Return the (X, Y) coordinate for the center point of the cell that contains the specified text.  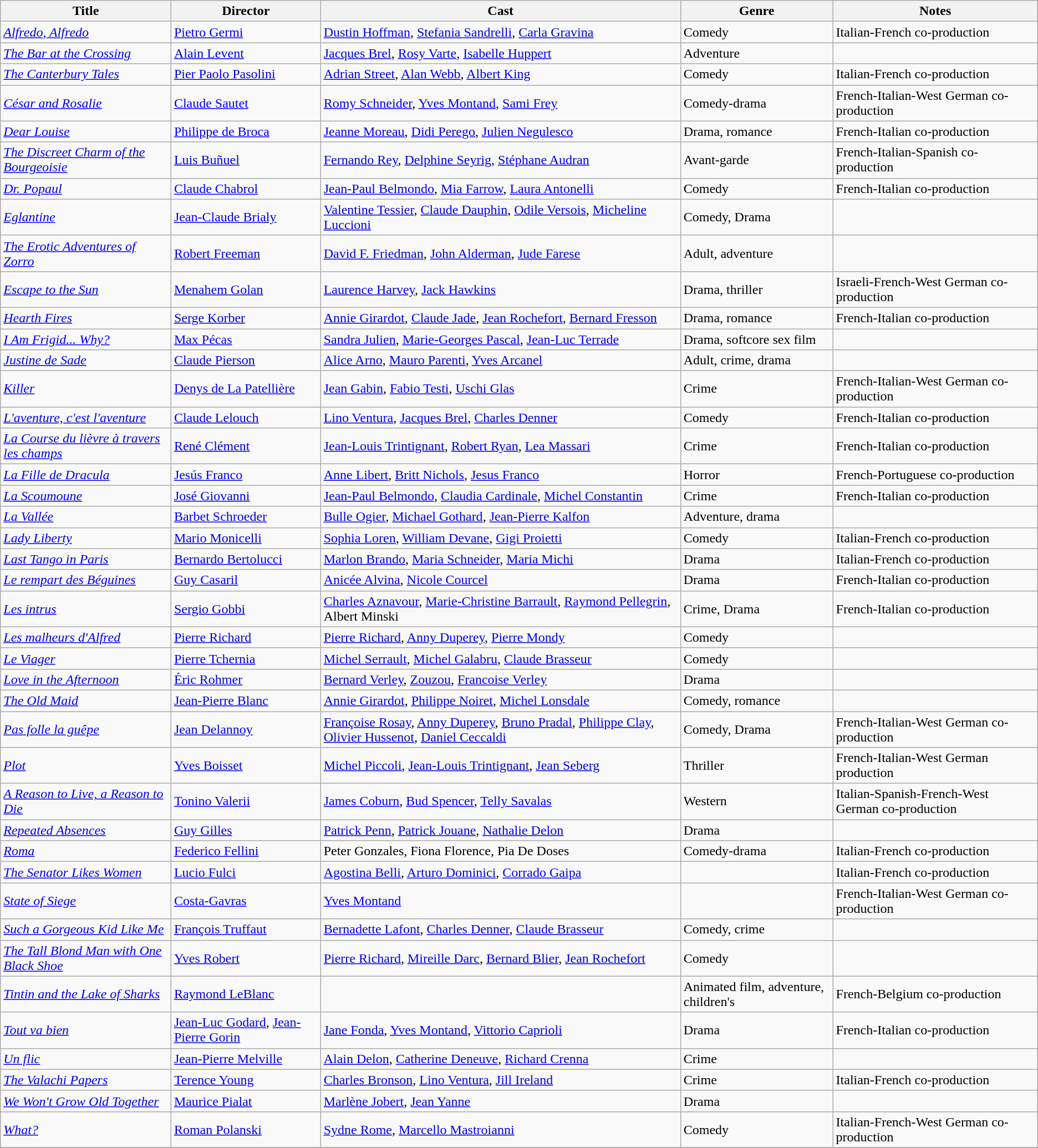
Jane Fonda, Yves Montand, Vittorio Caprioli (500, 1030)
Un flic (86, 1059)
James Coburn, Bud Spencer, Telly Savalas (500, 802)
Adventure (756, 53)
Pietro Germi (246, 32)
French-Italian-Spanish co-production (935, 160)
Jean-Paul Belmondo, Claudia Cardinale, Michel Constantin (500, 496)
Sophia Loren, William Devane, Gigi Proietti (500, 538)
Killer (86, 389)
Genre (756, 11)
Serge Korber (246, 318)
David F. Friedman, John Alderman, Jude Farese (500, 253)
The Senator Likes Women (86, 872)
Agostina Belli, Arturo Dominici, Corrado Gaipa (500, 872)
Terence Young (246, 1080)
Jean-Paul Belmondo, Mia Farrow, Laura Antonelli (500, 189)
Claude Pierson (246, 360)
Jean-Pierre Melville (246, 1059)
Jeanne Moreau, Didi Perego, Julien Negulesco (500, 131)
Sydne Rome, Marcello Mastroianni (500, 1129)
Israeli-French-West German co-production (935, 289)
Federico Fellini (246, 851)
Justine de Sade (86, 360)
Adult, adventure (756, 253)
César and Rosalie (86, 103)
La Course du lièvre à travers les champs (86, 446)
Such a Gorgeous Kid Like Me (86, 929)
The Tall Blond Man with One Black Shoe (86, 958)
Peter Gonzales, Fiona Florence, Pia De Doses (500, 851)
Last Tango in Paris (86, 559)
Jean-Claude Brialy (246, 217)
French-Portuguese co-production (935, 475)
A Reason to Live, a Reason to Die (86, 802)
Pas folle la guêpe (86, 729)
Annie Girardot, Philippe Noiret, Michel Lonsdale (500, 700)
Guy Gilles (246, 830)
Drama, softcore sex film (756, 339)
Valentine Tessier, Claude Dauphin, Odile Versois, Micheline Luccioni (500, 217)
Patrick Penn, Patrick Jouane, Nathalie Delon (500, 830)
Tintin and the Lake of Sharks (86, 994)
Yves Montand (500, 901)
Sandra Julien, Marie-Georges Pascal, Jean-Luc Terrade (500, 339)
Horror (756, 475)
Alain Levent (246, 53)
Les malheurs d'Alfred (86, 637)
Bernard Verley, Zouzou, Francoise Verley (500, 679)
Notes (935, 11)
Yves Boisset (246, 765)
Raymond LeBlanc (246, 994)
Pierre Richard (246, 637)
Lucio Fulci (246, 872)
Jesús Franco (246, 475)
Max Pécas (246, 339)
Éric Rohmer (246, 679)
Hearth Fires (86, 318)
Pierre Tchernia (246, 658)
The Old Maid (86, 700)
Pier Paolo Pasolini (246, 74)
Jean Gabin, Fabio Testi, Uschi Glas (500, 389)
Italian-Spanish-French-West German co-production (935, 802)
Jean-Louis Trintignant, Robert Ryan, Lea Massari (500, 446)
La Vallée (86, 517)
I Am Frigid... Why? (86, 339)
Jean Delannoy (246, 729)
French-Belgium co-production (935, 994)
Charles Aznavour, Marie-Christine Barrault, Raymond Pellegrin, Albert Minski (500, 609)
Pierre Richard, Mireille Darc, Bernard Blier, Jean Rochefort (500, 958)
What? (86, 1129)
The Valachi Papers (86, 1080)
René Clément (246, 446)
Tout va bien (86, 1030)
Roman Polanski (246, 1129)
State of Siege (86, 901)
We Won't Grow Old Together (86, 1101)
Le Viager (86, 658)
Cast (500, 11)
Adrian Street, Alan Webb, Albert King (500, 74)
Anicée Alvina, Nicole Courcel (500, 580)
La Scoumoune (86, 496)
Yves Robert (246, 958)
Drama, thriller (756, 289)
The Discreet Charm of the Bourgeoisie (86, 160)
Lady Liberty (86, 538)
Dear Louise (86, 131)
Jean-Pierre Blanc (246, 700)
Bernardo Bertolucci (246, 559)
Roma (86, 851)
François Truffaut (246, 929)
Le rempart des Béguines (86, 580)
Françoise Rosay, Anny Duperey, Bruno Pradal, Philippe Clay, Olivier Hussenot, Daniel Ceccaldi (500, 729)
Thriller (756, 765)
Luis Buñuel (246, 160)
Mario Monicelli (246, 538)
Michel Serrault, Michel Galabru, Claude Brasseur (500, 658)
Western (756, 802)
Plot (86, 765)
The Canterbury Tales (86, 74)
Adult, crime, drama (756, 360)
Philippe de Broca (246, 131)
Title (86, 11)
Escape to the Sun (86, 289)
Comedy, crime (756, 929)
Comedy, romance (756, 700)
Lino Ventura, Jacques Brel, Charles Denner (500, 418)
Marlène Jobert, Jean Yanne (500, 1101)
Fernando Rey, Delphine Seyrig, Stéphane Audran (500, 160)
Annie Girardot, Claude Jade, Jean Rochefort, Bernard Fresson (500, 318)
Guy Casaril (246, 580)
Costa-Gavras (246, 901)
Eglantine (86, 217)
Tonino Valerii (246, 802)
La Fille de Dracula (86, 475)
Menahem Golan (246, 289)
Sergio Gobbi (246, 609)
Robert Freeman (246, 253)
Adventure, drama (756, 517)
The Erotic Adventures of Zorro (86, 253)
Italian-French-West German co-production (935, 1129)
Les intrus (86, 609)
Marlon Brando, Maria Schneider, Maria Michi (500, 559)
Animated film, adventure, children's (756, 994)
Alice Arno, Mauro Parenti, Yves Arcanel (500, 360)
The Bar at the Crossing (86, 53)
Alfredo, Alfredo (86, 32)
Laurence Harvey, Jack Hawkins (500, 289)
José Giovanni (246, 496)
Romy Schneider, Yves Montand, Sami Frey (500, 103)
Denys de La Patellière (246, 389)
Barbet Schroeder (246, 517)
Director (246, 11)
Alain Delon, Catherine Deneuve, Richard Crenna (500, 1059)
Michel Piccoli, Jean-Louis Trintignant, Jean Seberg (500, 765)
Love in the Afternoon (86, 679)
Avant-garde (756, 160)
Repeated Absences (86, 830)
L'aventure, c'est l'aventure (86, 418)
Charles Bronson, Lino Ventura, Jill Ireland (500, 1080)
Dustin Hoffman, Stefania Sandrelli, Carla Gravina (500, 32)
Bernadette Lafont, Charles Denner, Claude Brasseur (500, 929)
Bulle Ogier, Michael Gothard, Jean-Pierre Kalfon (500, 517)
Anne Libert, Britt Nichols, Jesus Franco (500, 475)
Maurice Pialat (246, 1101)
Jean-Luc Godard, Jean-Pierre Gorin (246, 1030)
Claude Chabrol (246, 189)
Claude Sautet (246, 103)
Dr. Popaul (86, 189)
Pierre Richard, Anny Duperey, Pierre Mondy (500, 637)
Claude Lelouch (246, 418)
French-Italian-West German production (935, 765)
Crime, Drama (756, 609)
Jacques Brel, Rosy Varte, Isabelle Huppert (500, 53)
